From the cell containing the given text, extract its center point as [X, Y] coordinate. 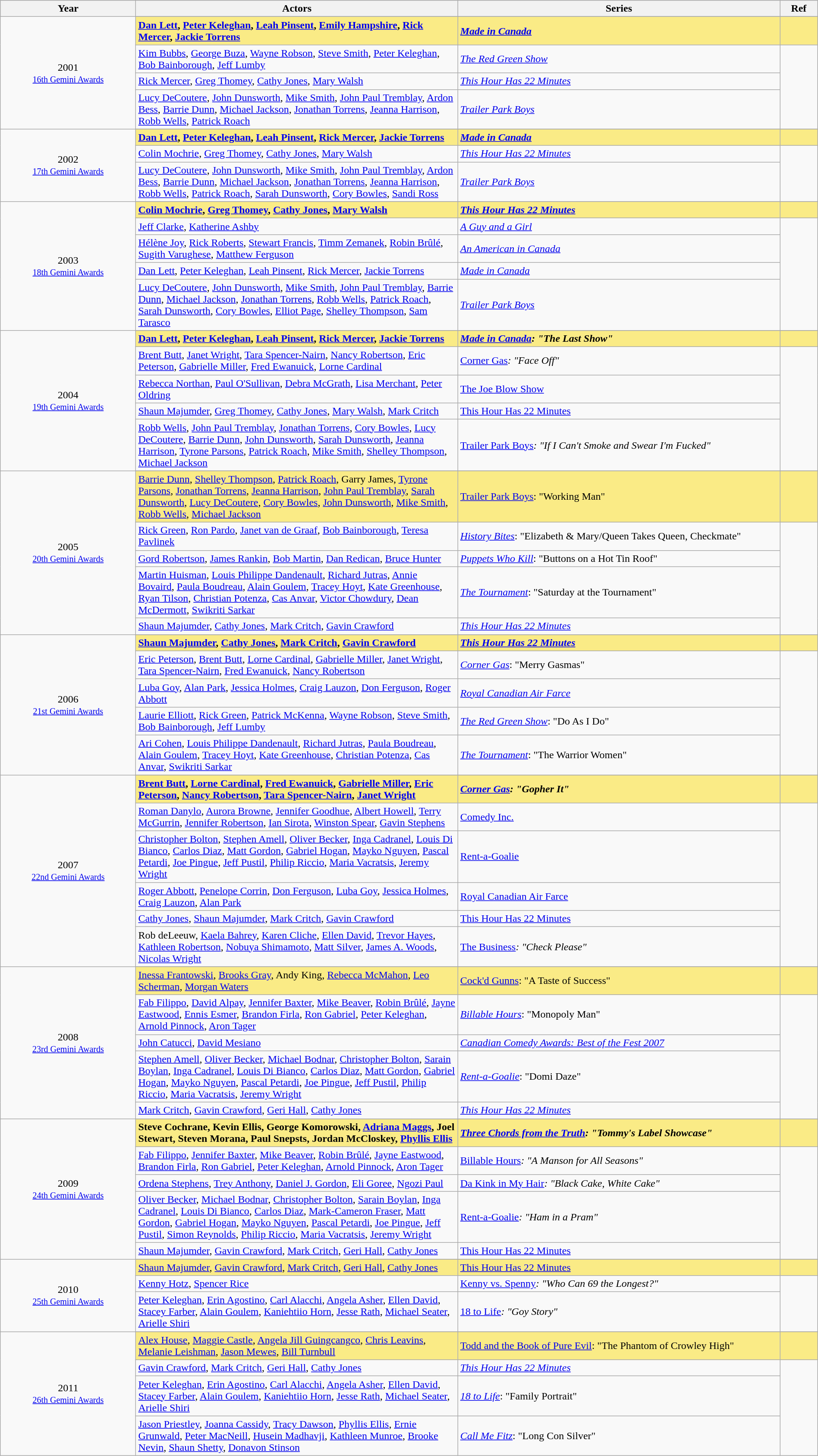
Trailer Park Boys: "Working Man" [619, 496]
Cock'd Gunns: "A Taste of Success" [619, 980]
Call Me Fitz: "Long Con Silver" [619, 1436]
Roger Abbott, Penelope Corrin, Don Ferguson, Luba Goy, Jessica Holmes, Craig Lauzon, Alan Park [297, 897]
An American in Canada [619, 249]
Corner Gas: "Face Off" [619, 361]
2001 16th Gemini Awards [68, 73]
Gavin Crawford, Mark Critch, Geri Hall, Cathy Jones [297, 1368]
A Guy and a Girl [619, 226]
2005 20th Gemini Awards [68, 552]
Brent Butt, Janet Wright, Tara Spencer-Nairn, Nancy Robertson, Eric Peterson, Gabrielle Miller, Fred Ewanuick, Lorne Cardinal [297, 361]
Steve Cochrane, Kevin Ellis, George Komorowski, Adriana Maggs, Joel Stewart, Steven Morana, Paul Snepsts, Jordan McCloskey, Phyllis Ellis [297, 1132]
History Bites: "Elizabeth & Mary/Queen Takes Queen, Checkmate" [619, 536]
2009 24th Gemini Awards [68, 1188]
Canadian Comedy Awards: Best of the Fest 2007 [619, 1043]
Gord Robertson, James Rankin, Bob Martin, Dan Redican, Bruce Hunter [297, 558]
Brent Butt, Lorne Cardinal, Fred Ewanuick, Gabrielle Miller, Eric Peterson, Nancy Robertson, Tara Spencer-Nairn, Janet Wright [297, 789]
Kim Bubbs, George Buza, Wayne Robson, Steve Smith, Peter Keleghan, Bob Bainborough, Jeff Lumby [297, 59]
Rebecca Northan, Paul O'Sullivan, Debra McGrath, Lisa Merchant, Peter Oldring [297, 389]
2011 26th Gemini Awards [68, 1394]
Actors [297, 9]
Hélène Joy, Rick Roberts, Stewart Francis, Timm Zemanek, Robin Brûlé, Sugith Varughese, Matthew Ferguson [297, 249]
Jeff Clarke, Katherine Ashby [297, 226]
Billable Hours: "A Manson for All Seasons" [619, 1161]
2003 18th Gemini Awards [68, 266]
Corner Gas: "Gopher It" [619, 789]
The Red Green Show: "Do As I Do" [619, 721]
Luba Goy, Alan Park, Jessica Holmes, Craig Lauzon, Don Ferguson, Roger Abbott [297, 693]
2004 19th Gemini Awards [68, 400]
Shaun Majumder, Greg Thomey, Cathy Jones, Mary Walsh, Mark Critch [297, 411]
Fab Filippo, Jennifer Baxter, Mike Beaver, Robin Brûlé, Jayne Eastwood, Brandon Firla, Ron Gabriel, Peter Keleghan, Arnold Pinnock, Aron Tager [297, 1161]
The Joe Blow Show [619, 389]
Comedy Inc. [619, 817]
Billable Hours: "Monopoly Man" [619, 1015]
Puppets Who Kill: "Buttons on a Hot Tin Roof" [619, 558]
Todd and the Book of Pure Evil: "The Phantom of Crowley High" [619, 1346]
John Catucci, David Mesiano [297, 1043]
Cathy Jones, Shaun Majumder, Mark Critch, Gavin Crawford [297, 919]
Rick Green, Ron Pardo, Janet van de Graaf, Bob Bainborough, Teresa Pavlinek [297, 536]
Year [68, 9]
Ordena Stephens, Trey Anthony, Daniel J. Gordon, Eli Goree, Ngozi Paul [297, 1183]
Trailer Park Boys: "If I Can't Smoke and Swear I'm Fucked" [619, 445]
2010 25th Gemini Awards [68, 1295]
2002 17th Gemini Awards [68, 165]
Rent-a-Goalie: "Ham in a Pram" [619, 1217]
Three Chords from the Truth: "Tommy's Label Showcase" [619, 1132]
Eric Peterson, Brent Butt, Lorne Cardinal, Gabrielle Miller, Janet Wright, Tara Spencer-Nairn, Fred Ewanuick, Nancy Robertson [297, 665]
Ref [799, 9]
Kenny Hotz, Spencer Rice [297, 1284]
18 to Life: "Family Portrait" [619, 1396]
Series [619, 9]
Da Kink in My Hair: "Black Cake, White Cake" [619, 1183]
Rent-a-Goalie [619, 857]
Mark Critch, Gavin Crawford, Geri Hall, Cathy Jones [297, 1110]
Rent-a-Goalie: "Domi Daze" [619, 1076]
Rob deLeeuw, Kaela Bahrey, Karen Cliche, Ellen David, Trevor Hayes, Kathleen Robertson, Nobuya Shimamoto, Matt Silver, James A. Woods, Nicolas Wright [297, 947]
Roman Danylo, Aurora Browne, Jennifer Goodhue, Albert Howell, Terry McGurrin, Jennifer Robertson, Ian Sirota, Winston Spear, Gavin Stephens [297, 817]
Dan Lett, Peter Keleghan, Leah Pinsent, Emily Hampshire, Rick Mercer, Jackie Torrens [297, 31]
18 to Life: "Goy Story" [619, 1312]
2007 22nd Gemini Awards [68, 871]
Made in Canada: "The Last Show" [619, 339]
Kenny vs. Spenny: "Who Can 69 the Longest?" [619, 1284]
The Tournament: "Saturday at the Tournament" [619, 592]
The Business: "Check Please" [619, 947]
The Tournament: "The Warrior Women" [619, 755]
Alex House, Maggie Castle, Angela Jill Guingcangco, Chris Leavins, Melanie Leishman, Jason Mewes, Bill Turnbull [297, 1346]
Corner Gas: "Merry Gasmas" [619, 665]
Inessa Frantowski, Brooks Gray, Andy King, Rebecca McMahon, Leo Scherman, Morgan Waters [297, 980]
2006 21st Gemini Awards [68, 704]
The Red Green Show [619, 59]
Rick Mercer, Greg Thomey, Cathy Jones, Mary Walsh [297, 81]
2008 23rd Gemini Awards [68, 1043]
Laurie Elliott, Rick Green, Patrick McKenna, Wayne Robson, Steve Smith, Bob Bainborough, Jeff Lumby [297, 721]
